Capture the cell that displays the provided text and extract its (x, y) central coordinate. 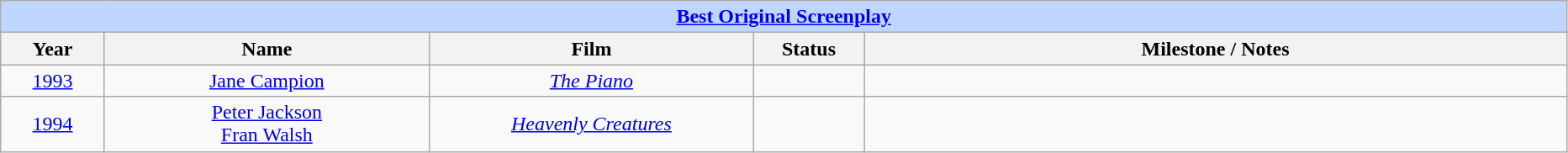
Milestone / Notes (1216, 49)
Film (591, 49)
Name (267, 49)
Peter JacksonFran Walsh (267, 124)
Year (53, 49)
Best Original Screenplay (784, 17)
Heavenly Creatures (591, 124)
The Piano (591, 81)
1993 (53, 81)
Status (809, 49)
1994 (53, 124)
Jane Campion (267, 81)
